Output the [x, y] coordinate of the center of the cell containing the given text.  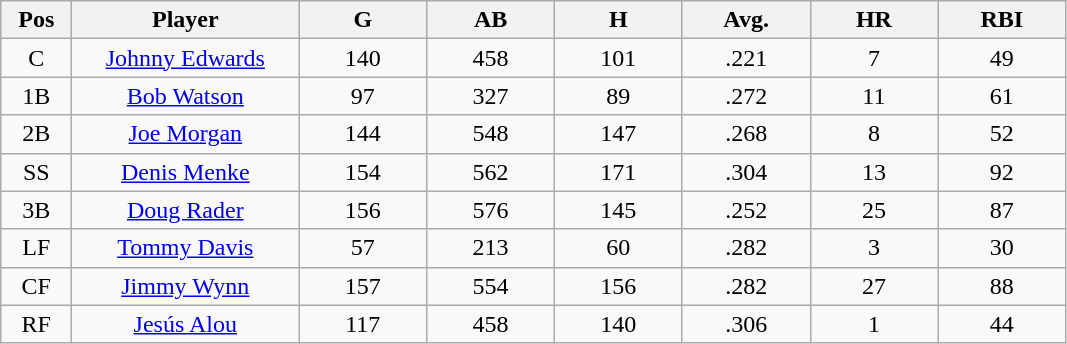
52 [1002, 134]
.252 [746, 210]
2B [36, 134]
88 [1002, 286]
.272 [746, 96]
Denis Menke [186, 172]
Player [186, 20]
327 [491, 96]
97 [363, 96]
144 [363, 134]
G [363, 20]
C [36, 58]
Pos [36, 20]
554 [491, 286]
60 [618, 248]
Jesús Alou [186, 324]
576 [491, 210]
.304 [746, 172]
3 [874, 248]
SS [36, 172]
101 [618, 58]
AB [491, 20]
H [618, 20]
157 [363, 286]
Tommy Davis [186, 248]
49 [1002, 58]
Jimmy Wynn [186, 286]
Johnny Edwards [186, 58]
13 [874, 172]
57 [363, 248]
213 [491, 248]
.268 [746, 134]
61 [1002, 96]
171 [618, 172]
Bob Watson [186, 96]
8 [874, 134]
3B [36, 210]
RBI [1002, 20]
27 [874, 286]
145 [618, 210]
RF [36, 324]
Doug Rader [186, 210]
LF [36, 248]
562 [491, 172]
CF [36, 286]
117 [363, 324]
Joe Morgan [186, 134]
HR [874, 20]
44 [1002, 324]
11 [874, 96]
154 [363, 172]
30 [1002, 248]
92 [1002, 172]
.306 [746, 324]
147 [618, 134]
1B [36, 96]
.221 [746, 58]
Avg. [746, 20]
1 [874, 324]
89 [618, 96]
548 [491, 134]
25 [874, 210]
7 [874, 58]
87 [1002, 210]
